Output the (x, y) coordinate of the center of the cell containing the given text.  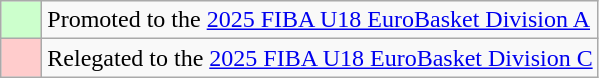
Relegated to the 2025 FIBA U18 EuroBasket Division C (320, 58)
Promoted to the 2025 FIBA U18 EuroBasket Division A (320, 20)
